Extract the (x, y) coordinate from the center of the cell holding the provided text.  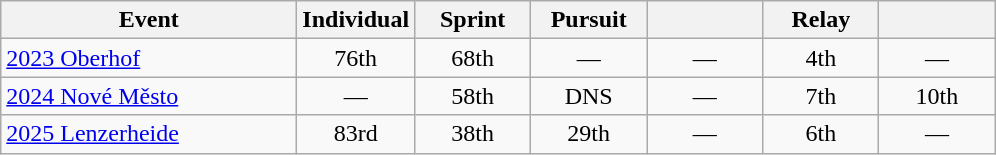
Individual (356, 20)
10th (937, 96)
Relay (821, 20)
6th (821, 134)
76th (356, 58)
Sprint (473, 20)
4th (821, 58)
2024 Nové Město (149, 96)
29th (589, 134)
DNS (589, 96)
Pursuit (589, 20)
38th (473, 134)
83rd (356, 134)
Event (149, 20)
68th (473, 58)
2025 Lenzerheide (149, 134)
58th (473, 96)
7th (821, 96)
2023 Oberhof (149, 58)
